Scan for the cell matching the given text and deliver its [x, y] coordinate at center. 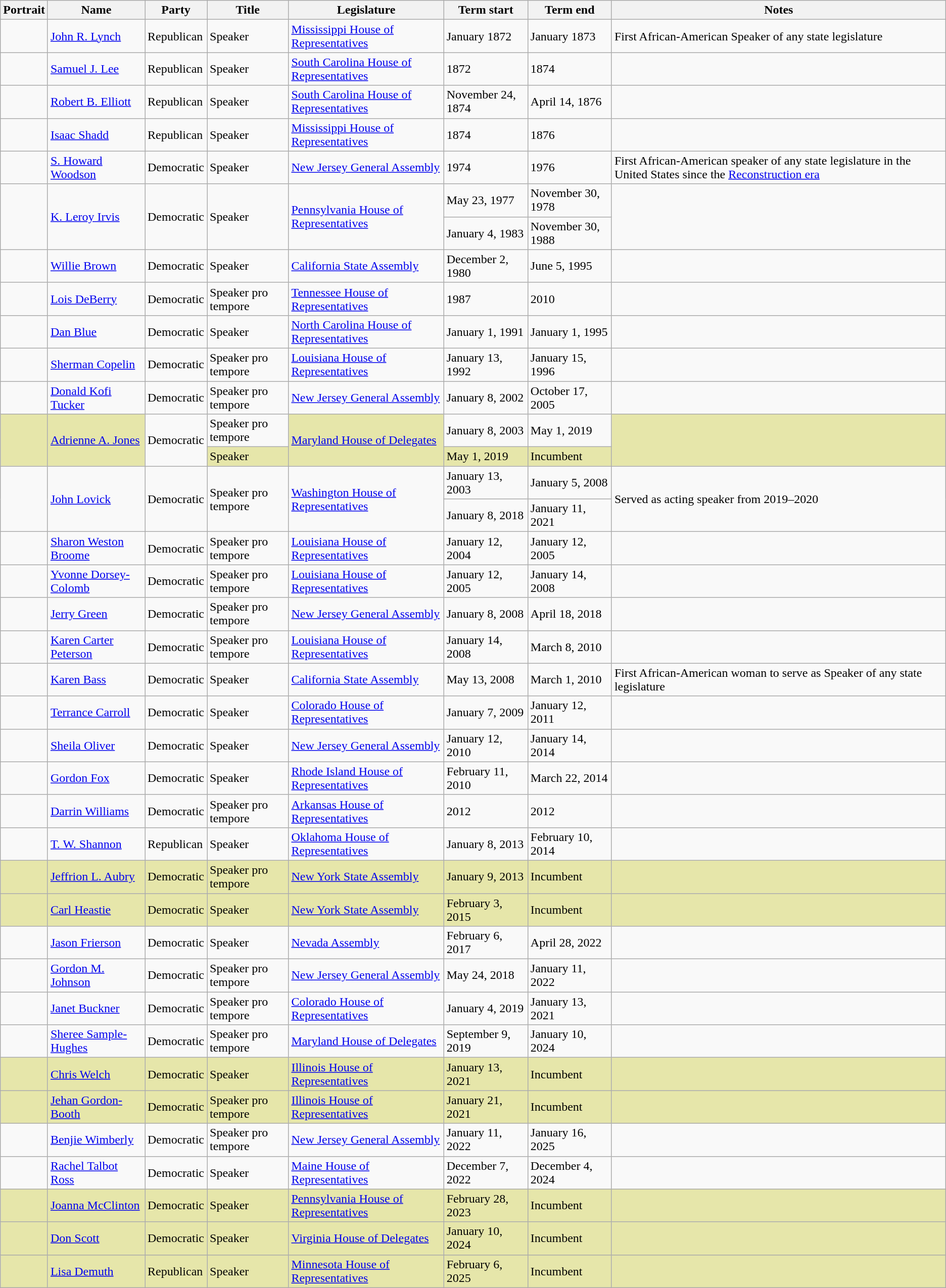
Term end [570, 10]
January 1872 [486, 36]
First African-American speaker of any state legislature in the United States since the Reconstruction era [778, 168]
January 13, 2003 [486, 483]
Notes [778, 10]
Karen Bass [96, 680]
May 13, 2008 [486, 680]
April 18, 2018 [570, 614]
January 1873 [570, 36]
Served as acting speaker from 2019–2020 [778, 499]
November 24, 1874 [486, 102]
1976 [570, 168]
January 11, 2021 [570, 515]
Term start [486, 10]
January 15, 1996 [570, 365]
February 28, 2023 [486, 1205]
June 5, 1995 [570, 266]
Arkansas House of Representatives [366, 811]
1974 [486, 168]
January 4, 2019 [486, 1008]
Minnesota House of Representatives [366, 1271]
Nevada Assembly [366, 943]
Benjie Wimberly [96, 1140]
December 2, 1980 [486, 266]
Jerry Green [96, 614]
North Carolina House of Representatives [366, 331]
February 3, 2015 [486, 909]
Don Scott [96, 1239]
Gordon M. Johnson [96, 976]
January 13, 1992 [486, 365]
January 14, 2014 [570, 746]
September 9, 2019 [486, 1042]
Jason Frierson [96, 943]
February 11, 2010 [486, 778]
January 12, 2004 [486, 549]
Jeffrion L. Aubry [96, 877]
Dan Blue [96, 331]
Virginia House of Delegates [366, 1239]
Donald Kofi Tucker [96, 397]
February 10, 2014 [570, 844]
January 8, 2008 [486, 614]
Sharon Weston Broome [96, 549]
John Lovick [96, 499]
January 8, 2002 [486, 397]
First African-American Speaker of any state legislature [778, 36]
January 8, 2018 [486, 515]
John R. Lynch [96, 36]
May 24, 2018 [486, 976]
Chris Welch [96, 1074]
1872 [486, 69]
Sheila Oliver [96, 746]
Adrienne A. Jones [96, 440]
January 5, 2008 [570, 483]
April 14, 1876 [570, 102]
Joanna McClinton [96, 1205]
January 21, 2021 [486, 1107]
January 8, 2013 [486, 844]
Rachel Talbot Ross [96, 1173]
Party [176, 10]
January 1, 1995 [570, 331]
Tennessee House of Representatives [366, 299]
October 17, 2005 [570, 397]
T. W. Shannon [96, 844]
Oklahoma House of Representatives [366, 844]
Samuel J. Lee [96, 69]
Isaac Shadd [96, 134]
January 12, 2011 [570, 712]
Lisa Demuth [96, 1271]
January 16, 2025 [570, 1140]
Portrait [24, 10]
1876 [570, 134]
1987 [486, 299]
January 4, 1983 [486, 233]
March 1, 2010 [570, 680]
November 30, 1978 [570, 200]
November 30, 1988 [570, 233]
February 6, 2017 [486, 943]
Jehan Gordon-Booth [96, 1107]
May 23, 1977 [486, 200]
March 22, 2014 [570, 778]
Maine House of Representatives [366, 1173]
January 8, 2003 [486, 430]
March 8, 2010 [570, 647]
2010 [570, 299]
Karen Carter Peterson [96, 647]
Yvonne Dorsey-Colomb [96, 581]
Title [248, 10]
First African-American woman to serve as Speaker of any state legislature [778, 680]
Janet Buckner [96, 1008]
Washington House of Representatives [366, 499]
S. Howard Woodson [96, 168]
February 6, 2025 [486, 1271]
Sherman Copelin [96, 365]
Sheree Sample-Hughes [96, 1042]
Legislature [366, 10]
December 4, 2024 [570, 1173]
January 9, 2013 [486, 877]
January 12, 2010 [486, 746]
Name [96, 10]
Lois DeBerry [96, 299]
January 7, 2009 [486, 712]
Rhode Island House of Representatives [366, 778]
January 1, 1991 [486, 331]
Terrance Carroll [96, 712]
Willie Brown [96, 266]
K. Leroy Irvis [96, 217]
December 7, 2022 [486, 1173]
Gordon Fox [96, 778]
Darrin Williams [96, 811]
Carl Heastie [96, 909]
Robert B. Elliott [96, 102]
April 28, 2022 [570, 943]
